Pinpoint the cell where the given text exists, returning its (x, y) midpoint coordinate. 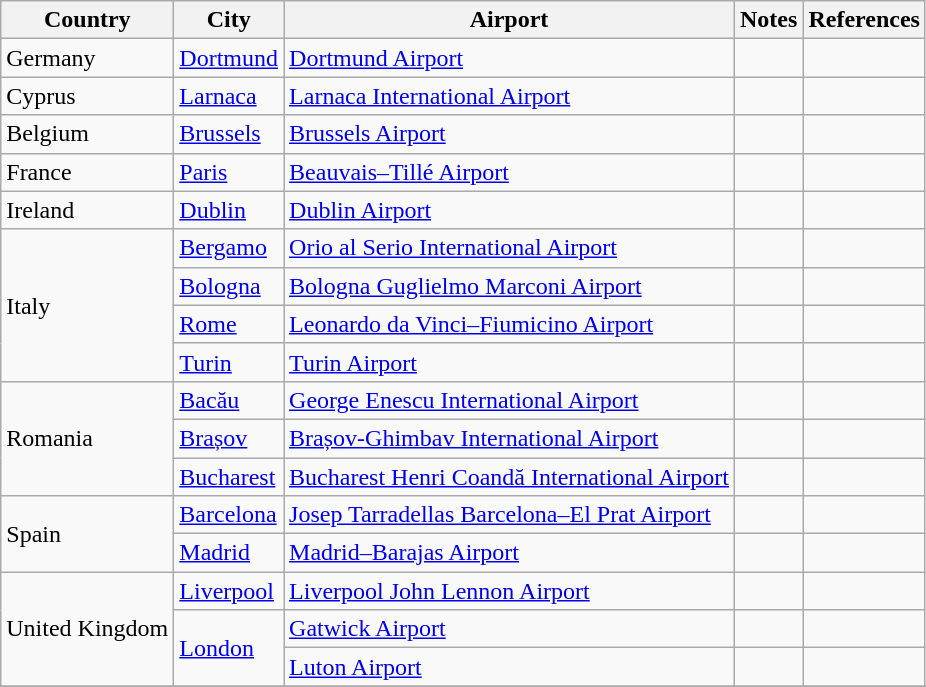
References (864, 20)
Ireland (88, 210)
Leonardo da Vinci–Fiumicino Airport (510, 324)
Bergamo (229, 248)
Airport (510, 20)
Dublin (229, 210)
Italy (88, 305)
Dublin Airport (510, 210)
Brașov (229, 438)
Bucharest Henri Coandă International Airport (510, 477)
Rome (229, 324)
Turin Airport (510, 362)
Bucharest (229, 477)
Romania (88, 438)
Bacău (229, 400)
Belgium (88, 134)
Germany (88, 58)
City (229, 20)
Madrid (229, 553)
Liverpool John Lennon Airport (510, 591)
Luton Airport (510, 667)
Bologna (229, 286)
Larnaca International Airport (510, 96)
Brussels Airport (510, 134)
Beauvais–Tillé Airport (510, 172)
Gatwick Airport (510, 629)
George Enescu International Airport (510, 400)
London (229, 648)
Turin (229, 362)
Brașov-Ghimbav International Airport (510, 438)
Spain (88, 534)
Josep Tarradellas Barcelona–El Prat Airport (510, 515)
Paris (229, 172)
Larnaca (229, 96)
Barcelona (229, 515)
Cyprus (88, 96)
Notes (768, 20)
Dortmund Airport (510, 58)
Dortmund (229, 58)
Bologna Guglielmo Marconi Airport (510, 286)
France (88, 172)
Country (88, 20)
Brussels (229, 134)
Madrid–Barajas Airport (510, 553)
Orio al Serio International Airport (510, 248)
United Kingdom (88, 629)
Liverpool (229, 591)
